From the cell containing the given text, extract its center point as (x, y) coordinate. 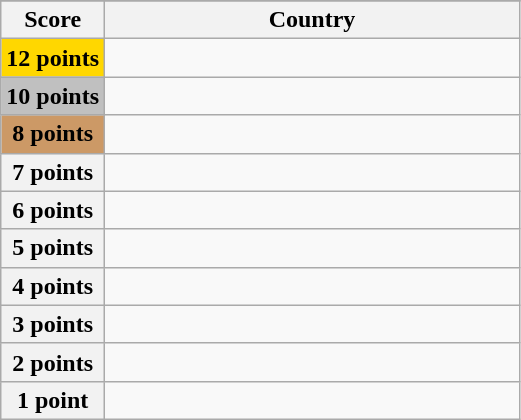
5 points (53, 248)
Score (53, 20)
12 points (53, 58)
3 points (53, 324)
8 points (53, 134)
Country (312, 20)
4 points (53, 286)
1 point (53, 400)
10 points (53, 96)
2 points (53, 362)
6 points (53, 210)
7 points (53, 172)
